Search for the cell housing the specified text and yield its [x, y] center coordinate. 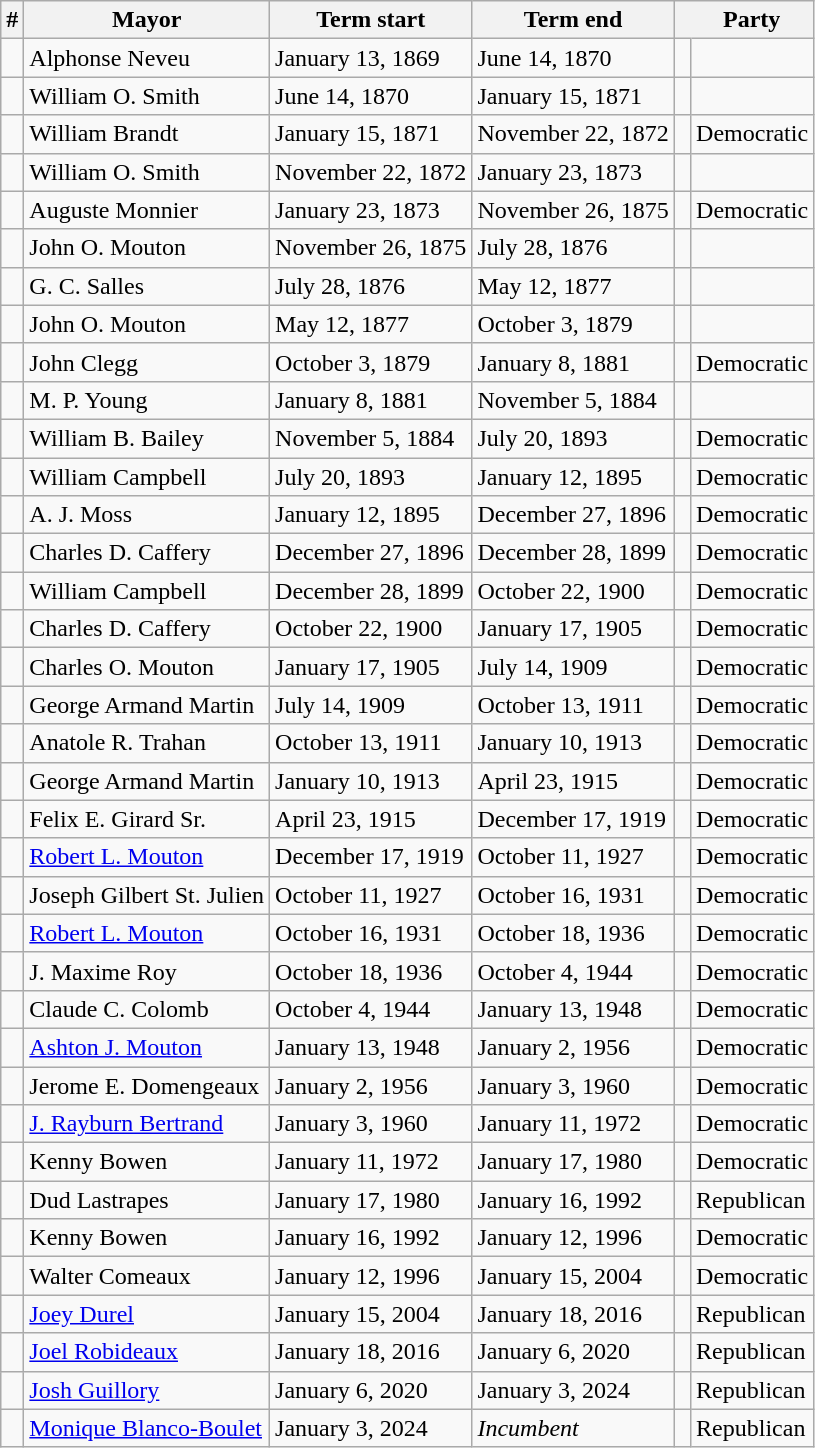
Josh Guillory [147, 1390]
Incumbent [573, 1428]
Felix E. Girard Sr. [147, 819]
# [12, 20]
Claude C. Colomb [147, 1009]
Term end [573, 20]
Anatole R. Trahan [147, 743]
J. Rayburn Bertrand [147, 1124]
M. P. Young [147, 400]
A. J. Moss [147, 515]
Alphonse Neveu [147, 58]
Joseph Gilbert St. Julien [147, 895]
Ashton J. Mouton [147, 1047]
Party [752, 20]
William B. Bailey [147, 438]
John Clegg [147, 362]
William Brandt [147, 134]
Walter Comeaux [147, 1276]
Charles O. Mouton [147, 667]
Mayor [147, 20]
J. Maxime Roy [147, 971]
Joel Robideaux [147, 1352]
Jerome E. Domengeaux [147, 1085]
Joey Durel [147, 1314]
Auguste Monnier [147, 210]
G. C. Salles [147, 286]
January 13, 1869 [371, 58]
Monique Blanco-Boulet [147, 1428]
Term start [371, 20]
Dud Lastrapes [147, 1200]
